Capture the cell that displays the provided text and extract its [X, Y] central coordinate. 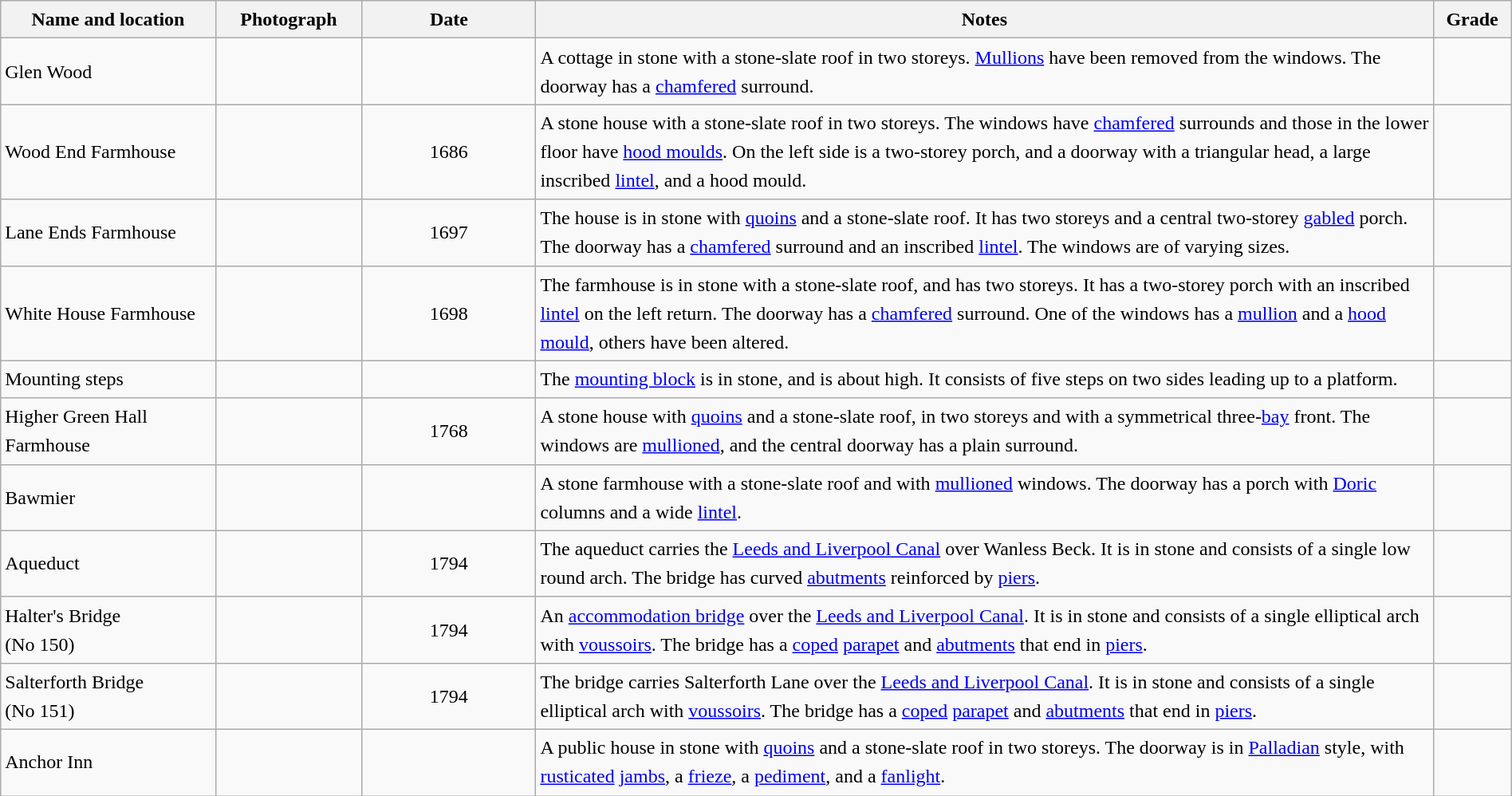
Anchor Inn [108, 763]
Higher Green Hall Farmhouse [108, 431]
A stone farmhouse with a stone-slate roof and with mullioned windows. The doorway has a porch with Doric columns and a wide lintel. [984, 498]
1698 [449, 313]
Lane Ends Farmhouse [108, 233]
1768 [449, 431]
Halter's Bridge(No 150) [108, 630]
1697 [449, 233]
Glen Wood [108, 72]
Wood End Farmhouse [108, 152]
A cottage in stone with a stone-slate roof in two storeys. Mullions have been removed from the windows. The doorway has a chamfered surround. [984, 72]
Name and location [108, 19]
1686 [449, 152]
Grade [1472, 19]
Mounting steps [108, 380]
White House Farmhouse [108, 313]
Date [449, 19]
Bawmier [108, 498]
Salterforth Bridge(No 151) [108, 696]
Notes [984, 19]
Photograph [289, 19]
The mounting block is in stone, and is about high. It consists of five steps on two sides leading up to a platform. [984, 380]
Aqueduct [108, 563]
